Extract the [X, Y] coordinate from the center of the cell holding the provided text.  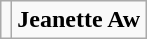
Jeanette Aw [79, 20]
